Capture the cell that displays the provided text and extract its (X, Y) central coordinate. 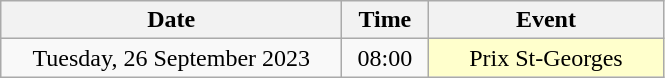
08:00 (385, 58)
Time (385, 20)
Event (546, 20)
Date (172, 20)
Tuesday, 26 September 2023 (172, 58)
Prix St-Georges (546, 58)
